Output the (X, Y) coordinate of the center of the cell containing the given text.  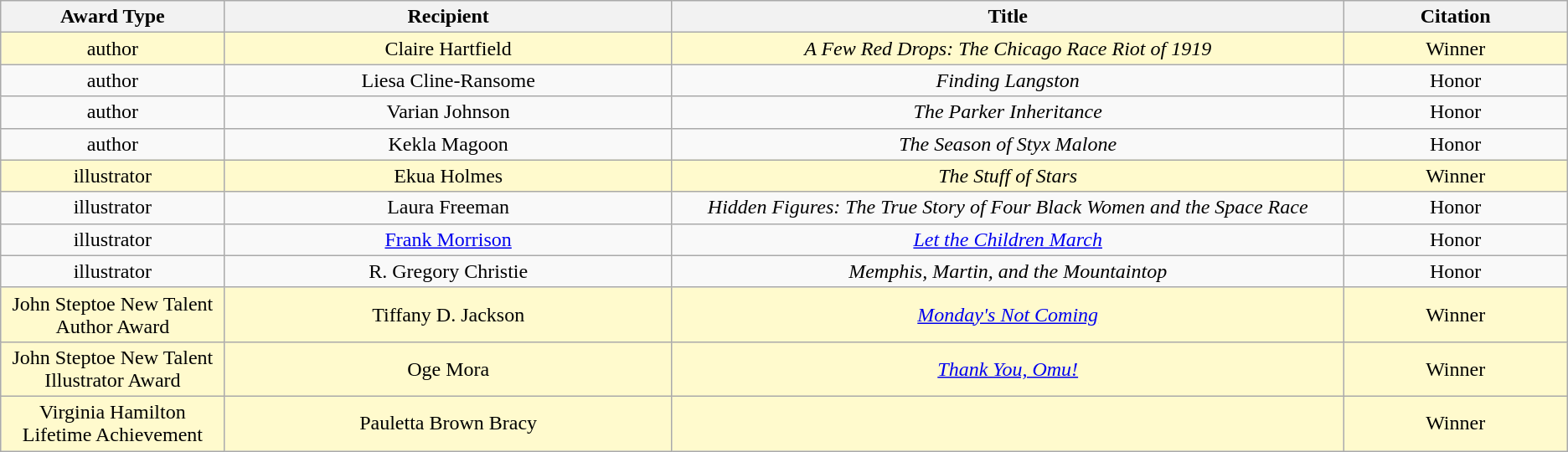
Title (1008, 17)
Let the Children March (1008, 239)
Award Type (112, 17)
The Season of Styx Malone (1008, 144)
Laura Freeman (448, 208)
Recipient (448, 17)
A Few Red Drops: The Chicago Race Riot of 1919 (1008, 49)
Liesa Cline-Ransome (448, 80)
Oge Mora (448, 368)
Pauletta Brown Bracy (448, 424)
Virginia Hamilton Lifetime Achievement (112, 424)
Memphis, Martin, and the Mountaintop (1008, 271)
John Steptoe New Talent Author Award (112, 315)
Kekla Magoon (448, 144)
Varian Johnson (448, 112)
Monday's Not Coming (1008, 315)
Finding Langston (1008, 80)
Thank You, Omu! (1008, 368)
The Parker Inheritance (1008, 112)
Tiffany D. Jackson (448, 315)
Claire Hartfield (448, 49)
Ekua Holmes (448, 176)
Citation (1456, 17)
The Stuff of Stars (1008, 176)
Frank Morrison (448, 239)
John Steptoe New Talent Illustrator Award (112, 368)
Hidden Figures: The True Story of Four Black Women and the Space Race (1008, 208)
R. Gregory Christie (448, 271)
